Capture the cell that displays the provided text and extract its (x, y) central coordinate. 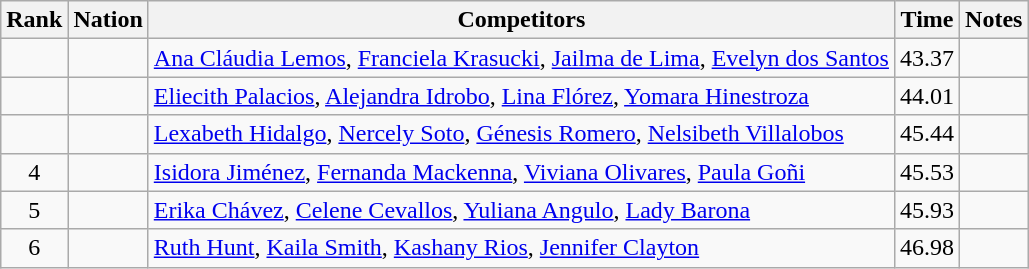
Lexabeth Hidalgo, Nercely Soto, Génesis Romero, Nelsibeth Villalobos (521, 134)
Competitors (521, 20)
6 (34, 248)
44.01 (926, 96)
Nation (108, 20)
43.37 (926, 58)
Time (926, 20)
Eliecith Palacios, Alejandra Idrobo, Lina Flórez, Yomara Hinestroza (521, 96)
Ruth Hunt, Kaila Smith, Kashany Rios, Jennifer Clayton (521, 248)
45.53 (926, 172)
46.98 (926, 248)
Notes (994, 20)
45.44 (926, 134)
Rank (34, 20)
5 (34, 210)
Erika Chávez, Celene Cevallos, Yuliana Angulo, Lady Barona (521, 210)
45.93 (926, 210)
4 (34, 172)
Ana Cláudia Lemos, Franciela Krasucki, Jailma de Lima, Evelyn dos Santos (521, 58)
Isidora Jiménez, Fernanda Mackenna, Viviana Olivares, Paula Goñi (521, 172)
